Return the [x, y] coordinate for the center point of the cell that contains the specified text.  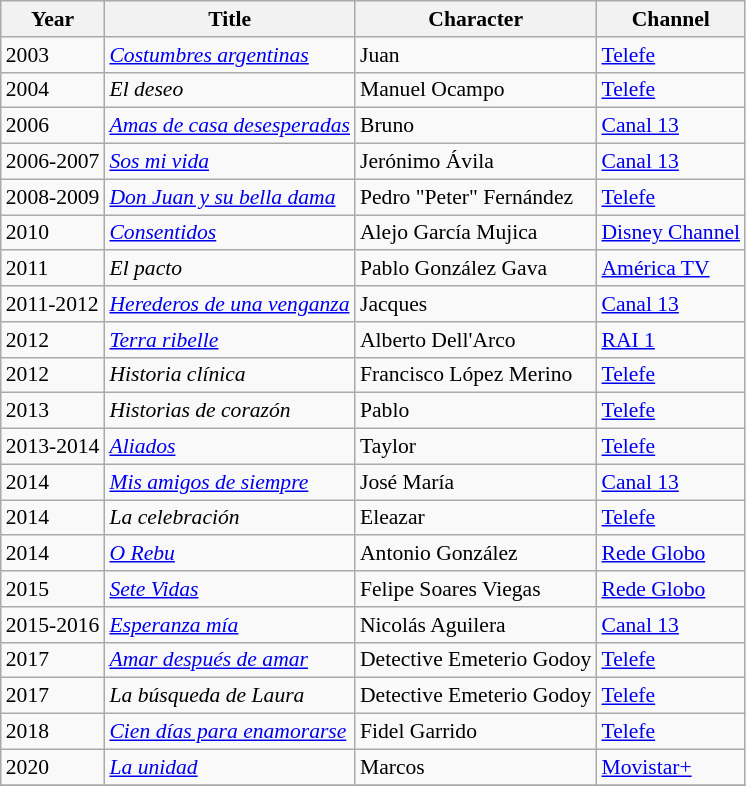
Sete Vidas [230, 589]
2003 [53, 55]
Alberto Dell'Arco [476, 340]
2010 [53, 233]
Consentidos [230, 233]
La celebración [230, 518]
Sos mi vida [230, 162]
Fidel Garrido [476, 732]
Historias de corazón [230, 411]
Esperanza mía [230, 625]
América TV [670, 269]
Pablo [476, 411]
Marcos [476, 767]
El pacto [230, 269]
Pablo González Gava [476, 269]
Cien días para enamorarse [230, 732]
2011-2012 [53, 304]
2008-2009 [53, 197]
Mis amigos de siempre [230, 482]
Jerónimo Ávila [476, 162]
2011 [53, 269]
Jacques [476, 304]
Nicolás Aguilera [476, 625]
Antonio González [476, 554]
2013-2014 [53, 447]
2015 [53, 589]
Pedro "Peter" Fernández [476, 197]
Don Juan y su bella dama [230, 197]
O Rebu [230, 554]
Channel [670, 19]
Disney Channel [670, 233]
Year [53, 19]
Juan [476, 55]
Title [230, 19]
RAI 1 [670, 340]
Costumbres argentinas [230, 55]
Felipe Soares Viegas [476, 589]
Aliados [230, 447]
2020 [53, 767]
La búsqueda de Laura [230, 696]
2006 [53, 126]
Eleazar [476, 518]
2015-2016 [53, 625]
Bruno [476, 126]
Amas de casa desesperadas [230, 126]
2006-2007 [53, 162]
2018 [53, 732]
Alejo García Mujica [476, 233]
Manuel Ocampo [476, 90]
Taylor [476, 447]
Amar después de amar [230, 660]
Movistar+ [670, 767]
Character [476, 19]
Historia clínica [230, 375]
2004 [53, 90]
Herederos de una venganza [230, 304]
La unidad [230, 767]
El deseo [230, 90]
2013 [53, 411]
José María [476, 482]
Francisco López Merino [476, 375]
Terra ribelle [230, 340]
